Detect which cell encompasses the target text, then output its [X, Y] center coordinate. 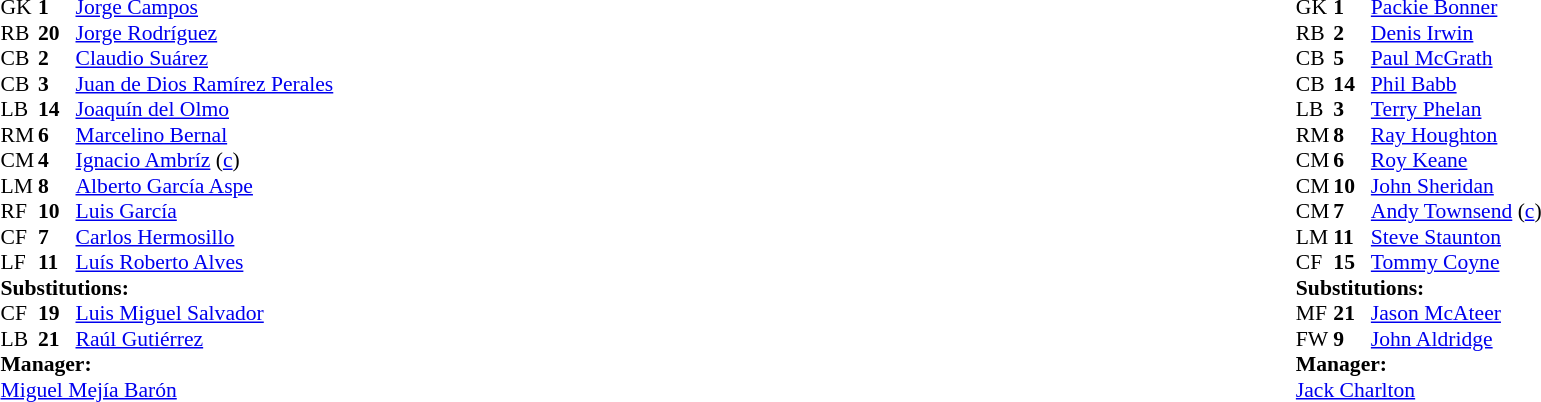
Luís Roberto Alves [205, 263]
MF [1315, 313]
Juan de Dios Ramírez Perales [205, 84]
Manager: [166, 365]
Raúl Gutiérrez [205, 339]
Carlos Hermosillo [205, 237]
Luis García [205, 211]
15 [1352, 263]
LF [19, 263]
Luis Miguel Salvador [205, 313]
Ignacio Ambríz (c) [205, 161]
Jorge Rodríguez [205, 33]
5 [1352, 59]
4 [57, 161]
FW [1315, 339]
Joaquín del Olmo [205, 109]
9 [1352, 339]
Claudio Suárez [205, 59]
Marcelino Bernal [205, 135]
Substitutions: [166, 288]
Alberto García Aspe [205, 186]
RF [19, 211]
20 [57, 33]
19 [57, 313]
